For the text-containing cell, return its midpoint in [X, Y] coordinate format. 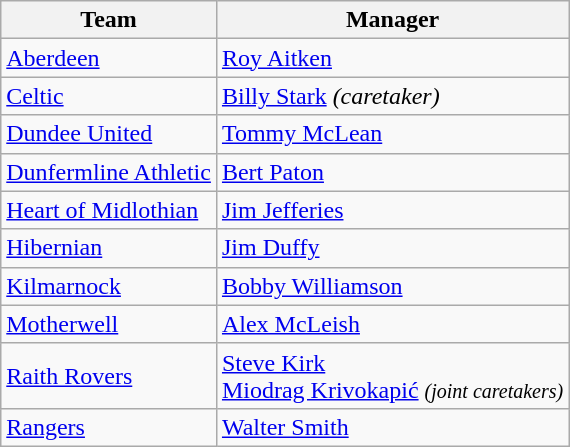
Tommy McLean [392, 134]
Jim Duffy [392, 248]
Jim Jefferies [392, 210]
Walter Smith [392, 427]
Manager [392, 20]
Bobby Williamson [392, 286]
Motherwell [109, 324]
Dunfermline Athletic [109, 172]
Roy Aitken [392, 58]
Team [109, 20]
Bert Paton [392, 172]
Kilmarnock [109, 286]
Heart of Midlothian [109, 210]
Aberdeen [109, 58]
Dundee United [109, 134]
Hibernian [109, 248]
Rangers [109, 427]
Celtic [109, 96]
Billy Stark (caretaker) [392, 96]
Raith Rovers [109, 376]
Steve Kirk Miodrag Krivokapić (joint caretakers) [392, 376]
Alex McLeish [392, 324]
